From the cell containing the given text, extract its center point as [X, Y] coordinate. 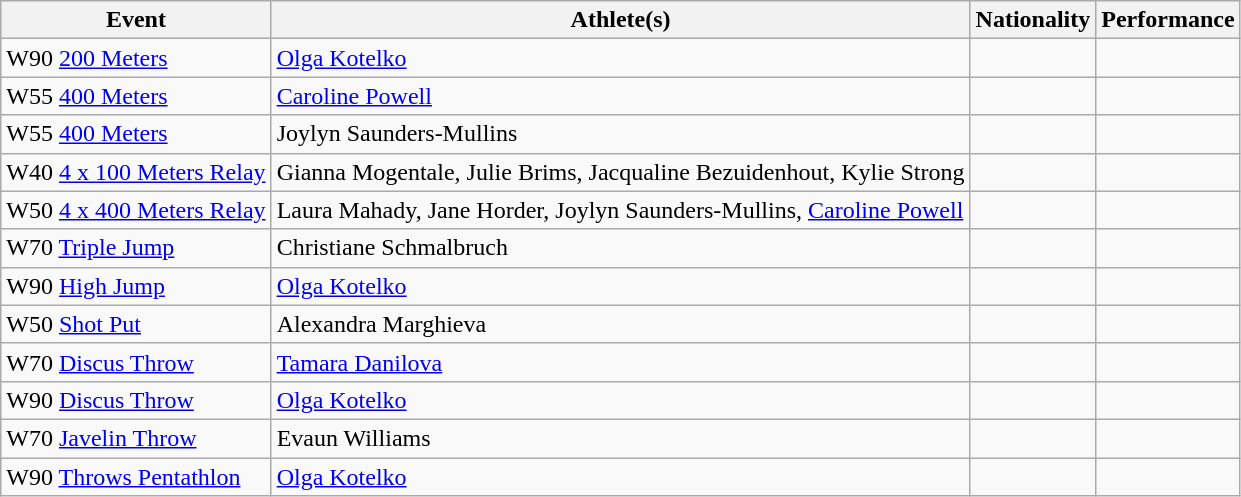
W90 High Jump [136, 286]
Nationality [1033, 20]
Alexandra Marghieva [620, 324]
W50 Shot Put [136, 324]
Laura Mahady, Jane Horder, Joylyn Saunders-Mullins, Caroline Powell [620, 210]
Tamara Danilova [620, 362]
Caroline Powell [620, 96]
W40 4 x 100 Meters Relay [136, 172]
Christiane Schmalbruch [620, 248]
Evaun Williams [620, 438]
W70 Discus Throw [136, 362]
W50 4 x 400 Meters Relay [136, 210]
W70 Triple Jump [136, 248]
W90 Discus Throw [136, 400]
Gianna Mogentale, Julie Brims, Jacqualine Bezuidenhout, Kylie Strong [620, 172]
W90 Throws Pentathlon [136, 477]
W70 Javelin Throw [136, 438]
Performance [1168, 20]
W90 200 Meters [136, 58]
Event [136, 20]
Joylyn Saunders-Mullins [620, 134]
Athlete(s) [620, 20]
